Search for the cell housing the specified text and yield its (X, Y) center coordinate. 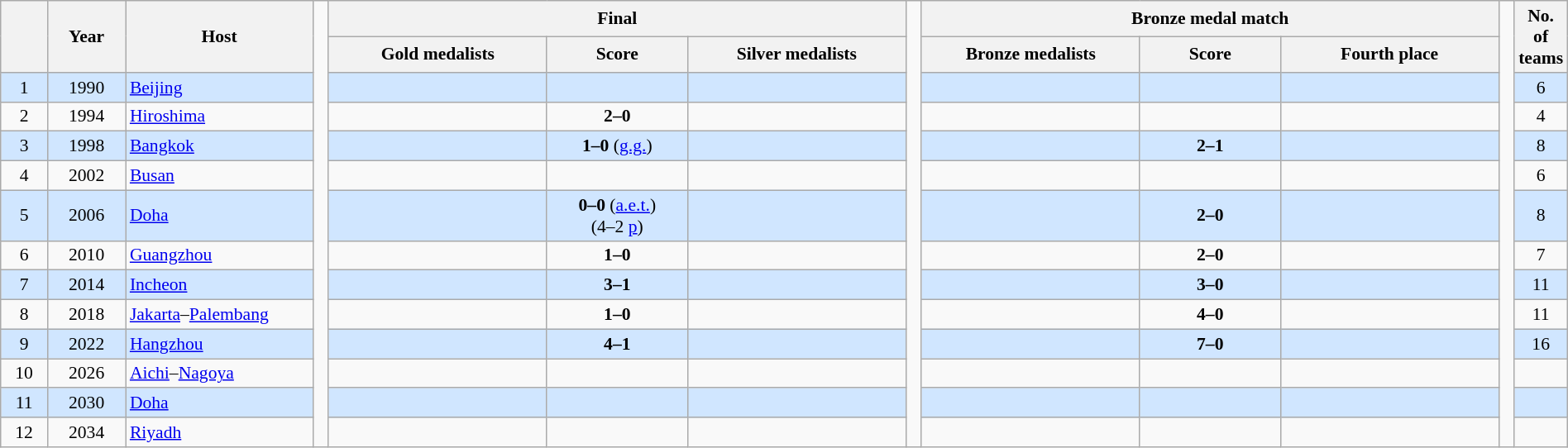
Silver medalists (796, 55)
Bangkok (220, 146)
Hiroshima (220, 117)
1 (25, 88)
1–0 (g.g.) (617, 146)
12 (25, 432)
Incheon (220, 285)
Fourth place (1389, 55)
Riyadh (220, 432)
2026 (86, 374)
Beijing (220, 88)
Gold medalists (437, 55)
Hangzhou (220, 344)
2 (25, 117)
2006 (86, 215)
Guangzhou (220, 255)
Aichi–Nagoya (220, 374)
2010 (86, 255)
7–0 (1210, 344)
4–1 (617, 344)
2030 (86, 403)
1994 (86, 117)
2034 (86, 432)
2014 (86, 285)
10 (25, 374)
Busan (220, 176)
No. of teams (1541, 36)
4–0 (1210, 315)
9 (25, 344)
Host (220, 36)
Jakarta–Palembang (220, 315)
Final (617, 18)
0–0 (a.e.t.)(4–2 p) (617, 215)
1990 (86, 88)
2002 (86, 176)
Bronze medalists (1030, 55)
Bronze medal match (1210, 18)
2–1 (1210, 146)
3–1 (617, 285)
1998 (86, 146)
2018 (86, 315)
5 (25, 215)
3 (25, 146)
2022 (86, 344)
16 (1541, 344)
3–0 (1210, 285)
Year (86, 36)
